Return the (x, y) coordinate for the center point of the cell that contains the specified text.  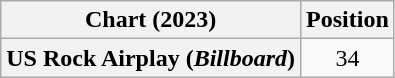
US Rock Airplay (Billboard) (151, 58)
34 (348, 58)
Position (348, 20)
Chart (2023) (151, 20)
